Capture the cell that displays the provided text and extract its [x, y] central coordinate. 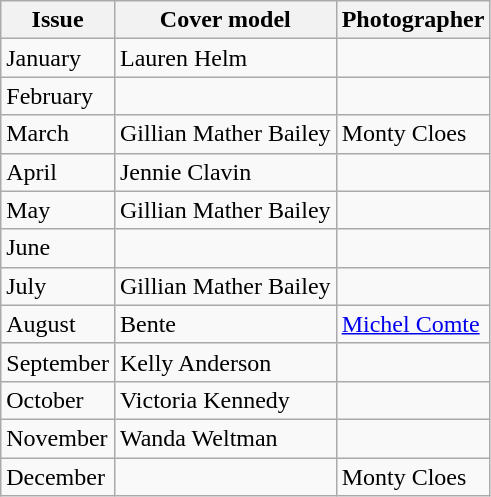
February [58, 96]
December [58, 477]
Issue [58, 20]
March [58, 134]
Lauren Helm [225, 58]
Wanda Weltman [225, 438]
Jennie Clavin [225, 172]
August [58, 324]
Victoria Kennedy [225, 400]
Bente [225, 324]
November [58, 438]
Photographer [413, 20]
July [58, 286]
October [58, 400]
Cover model [225, 20]
June [58, 248]
Kelly Anderson [225, 362]
April [58, 172]
Michel Comte [413, 324]
January [58, 58]
September [58, 362]
May [58, 210]
